Locate the cell with the specified text and output its [X, Y] center coordinate. 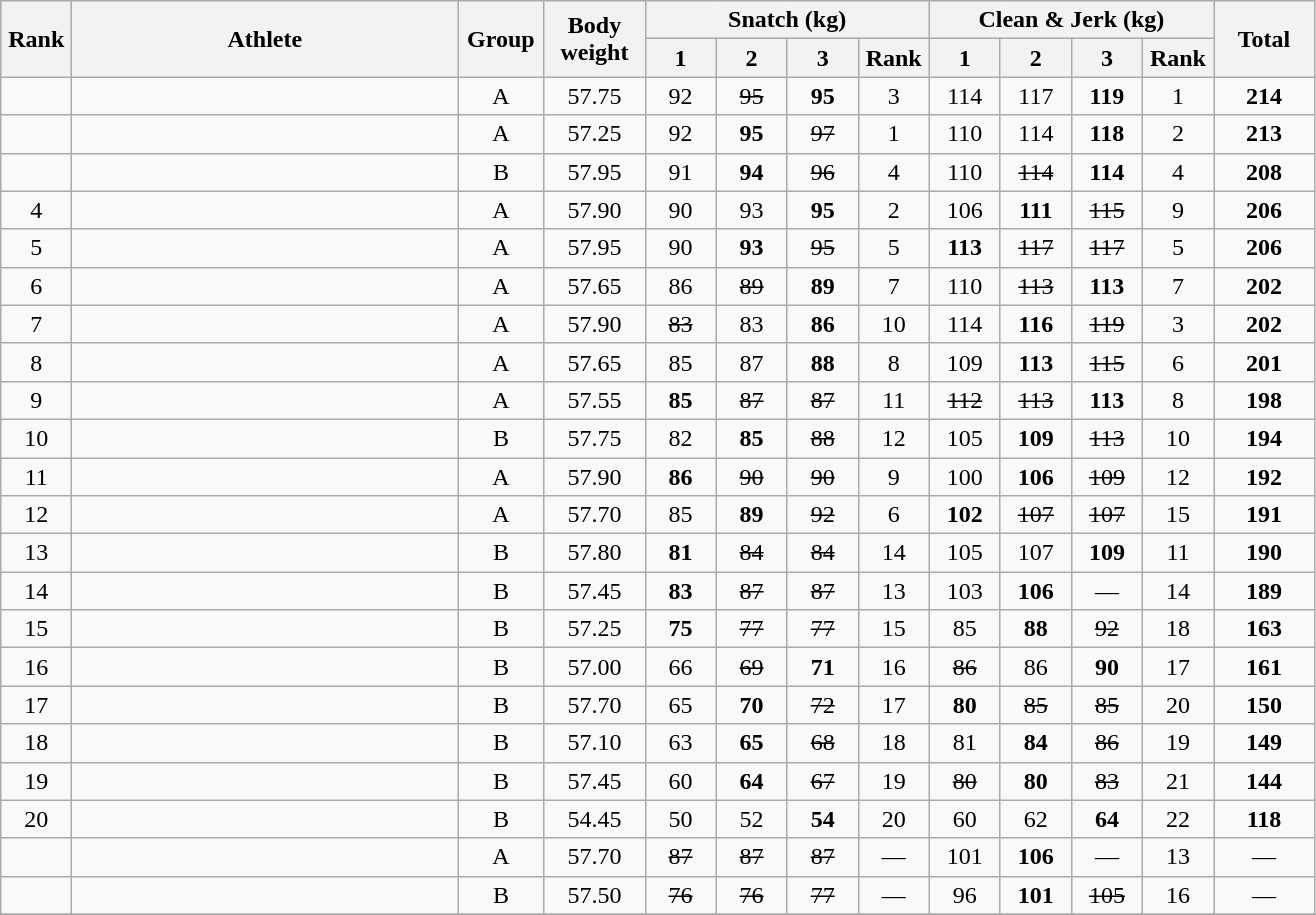
161 [1264, 667]
72 [822, 705]
201 [1264, 362]
54.45 [594, 819]
150 [1264, 705]
144 [1264, 781]
52 [752, 819]
102 [964, 515]
62 [1036, 819]
67 [822, 781]
21 [1178, 781]
57.00 [594, 667]
94 [752, 172]
191 [1264, 515]
116 [1036, 324]
57.55 [594, 400]
213 [1264, 134]
Total [1264, 39]
112 [964, 400]
100 [964, 477]
194 [1264, 438]
22 [1178, 819]
Athlete [265, 39]
192 [1264, 477]
50 [680, 819]
57.80 [594, 553]
208 [1264, 172]
70 [752, 705]
Snatch (kg) [787, 20]
Group [501, 39]
63 [680, 743]
69 [752, 667]
82 [680, 438]
71 [822, 667]
57.50 [594, 895]
149 [1264, 743]
75 [680, 629]
163 [1264, 629]
68 [822, 743]
214 [1264, 96]
91 [680, 172]
57.10 [594, 743]
111 [1036, 210]
103 [964, 591]
190 [1264, 553]
198 [1264, 400]
Clean & Jerk (kg) [1071, 20]
Body weight [594, 39]
66 [680, 667]
54 [822, 819]
189 [1264, 591]
97 [822, 134]
